Determine the [x, y] coordinate at the center of the cell enclosing the given text.  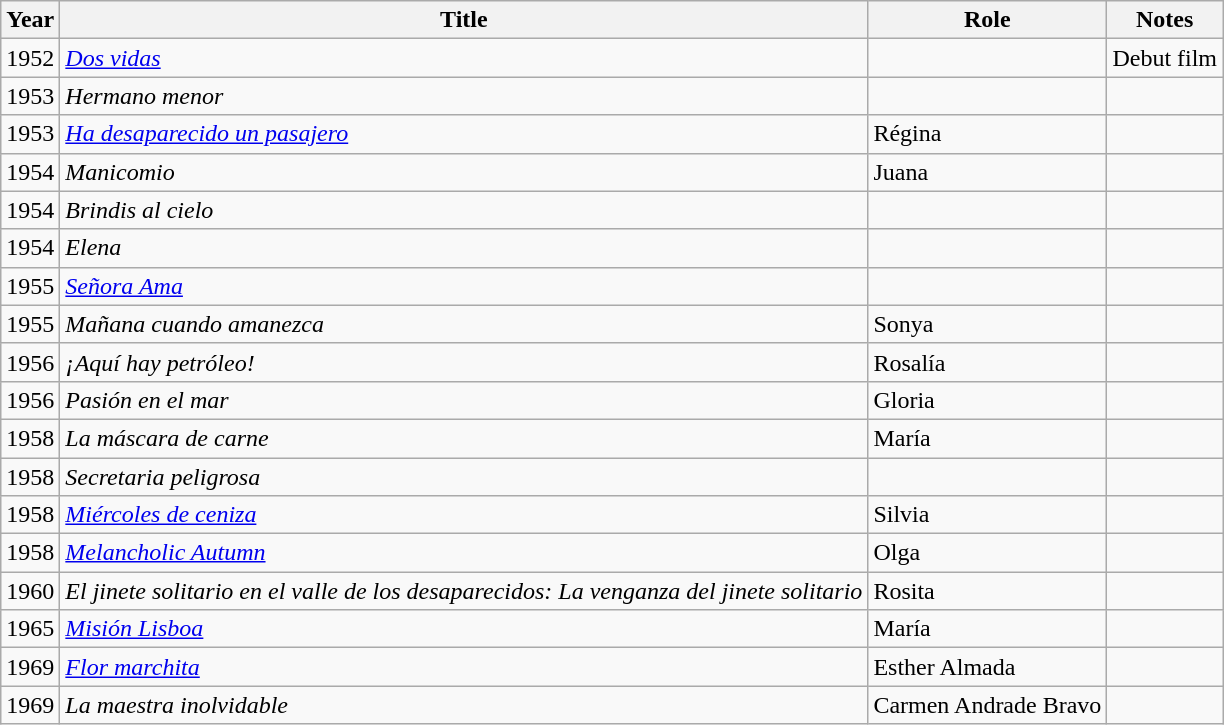
Pasión en el mar [464, 400]
Misión Lisboa [464, 629]
Brindis al cielo [464, 210]
1960 [30, 591]
Gloria [988, 400]
Mañana cuando amanezca [464, 324]
¡Aquí hay petróleo! [464, 362]
Rosita [988, 591]
Hermano menor [464, 96]
Secretaria peligrosa [464, 477]
Juana [988, 172]
Sonya [988, 324]
Olga [988, 553]
Rosalía [988, 362]
Dos vidas [464, 58]
Notes [1165, 20]
Silvia [988, 515]
Régina [988, 134]
1952 [30, 58]
Role [988, 20]
Señora Ama [464, 286]
La maestra inolvidable [464, 705]
Esther Almada [988, 667]
Miércoles de ceniza [464, 515]
Year [30, 20]
Title [464, 20]
Debut film [1165, 58]
Ha desaparecido un pasajero [464, 134]
Carmen Andrade Bravo [988, 705]
1965 [30, 629]
La máscara de carne [464, 438]
Melancholic Autumn [464, 553]
Flor marchita [464, 667]
Elena [464, 248]
Manicomio [464, 172]
El jinete solitario en el valle de los desaparecidos: La venganza del jinete solitario [464, 591]
